Return the [X, Y] coordinate for the center point of the cell that contains the specified text.  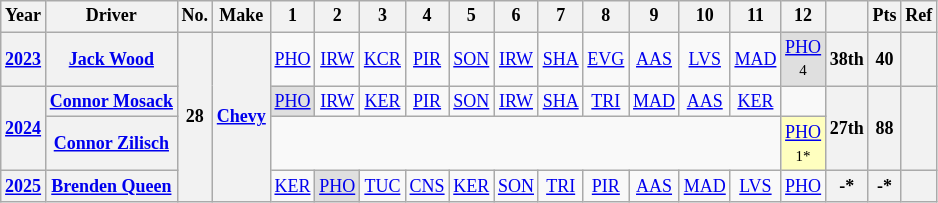
2024 [24, 128]
7 [560, 16]
9 [654, 16]
10 [704, 16]
TUC [383, 186]
2023 [24, 59]
2025 [24, 186]
Jack Wood [111, 59]
Brenden Queen [111, 186]
PHO4 [804, 59]
12 [804, 16]
28 [194, 117]
38th [846, 59]
KCR [383, 59]
40 [884, 59]
Driver [111, 16]
Make [241, 16]
PHO1* [804, 144]
CNS [427, 186]
8 [606, 16]
Pts [884, 16]
Connor Zilisch [111, 144]
11 [756, 16]
Connor Mosack [111, 102]
EVG [606, 59]
Ref [919, 16]
6 [516, 16]
3 [383, 16]
2 [338, 16]
Chevy [241, 117]
5 [472, 16]
1 [292, 16]
88 [884, 128]
Year [24, 16]
No. [194, 16]
4 [427, 16]
27th [846, 128]
